For the text-containing cell, return its midpoint in (X, Y) coordinate format. 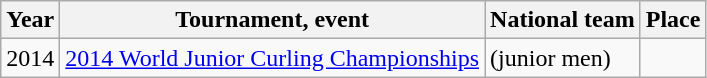
2014 World Junior Curling Championships (272, 58)
Place (673, 20)
2014 (30, 58)
Tournament, event (272, 20)
National team (563, 20)
Year (30, 20)
(junior men) (563, 58)
